Output the (X, Y) coordinate of the center of the cell containing the given text.  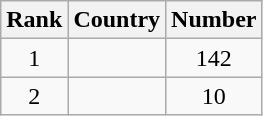
Rank (34, 20)
Country (117, 20)
1 (34, 58)
10 (214, 96)
2 (34, 96)
Number (214, 20)
142 (214, 58)
